Return the [x, y] coordinate for the center point of the cell that contains the specified text.  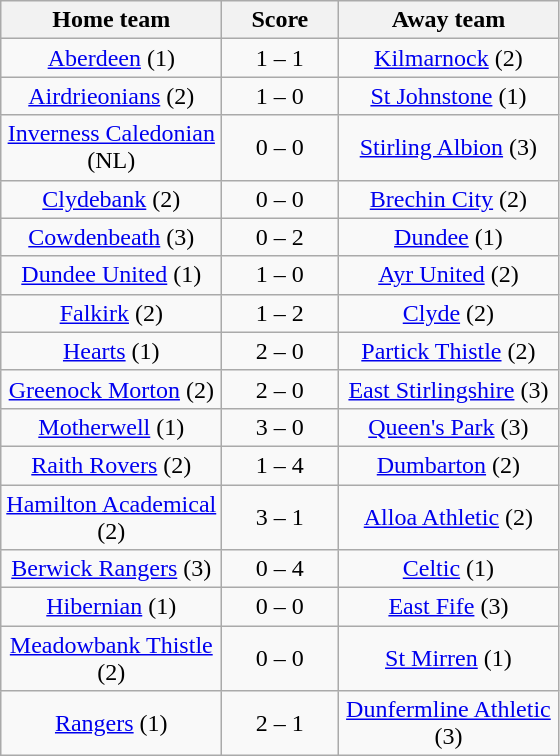
Berwick Rangers (3) [112, 569]
Greenock Morton (2) [112, 389]
1 – 1 [280, 58]
Kilmarnock (2) [448, 58]
East Stirlingshire (3) [448, 389]
Dunfermline Athletic (3) [448, 724]
Inverness Caledonian (NL) [112, 148]
Dumbarton (2) [448, 465]
Stirling Albion (3) [448, 148]
Away team [448, 20]
Meadowbank Thistle (2) [112, 658]
1 – 2 [280, 313]
Hibernian (1) [112, 607]
1 – 4 [280, 465]
Airdrieonians (2) [112, 96]
St Mirren (1) [448, 658]
Partick Thistle (2) [448, 351]
Dundee (1) [448, 237]
Clydebank (2) [112, 199]
Dundee United (1) [112, 275]
St Johnstone (1) [448, 96]
Hamilton Academical (2) [112, 516]
Falkirk (2) [112, 313]
Alloa Athletic (2) [448, 516]
0 – 4 [280, 569]
East Fife (3) [448, 607]
3 – 0 [280, 427]
Brechin City (2) [448, 199]
Raith Rovers (2) [112, 465]
Hearts (1) [112, 351]
Aberdeen (1) [112, 58]
0 – 2 [280, 237]
Celtic (1) [448, 569]
Clyde (2) [448, 313]
2 – 1 [280, 724]
Queen's Park (3) [448, 427]
Cowdenbeath (3) [112, 237]
Rangers (1) [112, 724]
Ayr United (2) [448, 275]
Home team [112, 20]
Score [280, 20]
Motherwell (1) [112, 427]
3 – 1 [280, 516]
